Return the (X, Y) coordinate for the center point of the cell that contains the specified text.  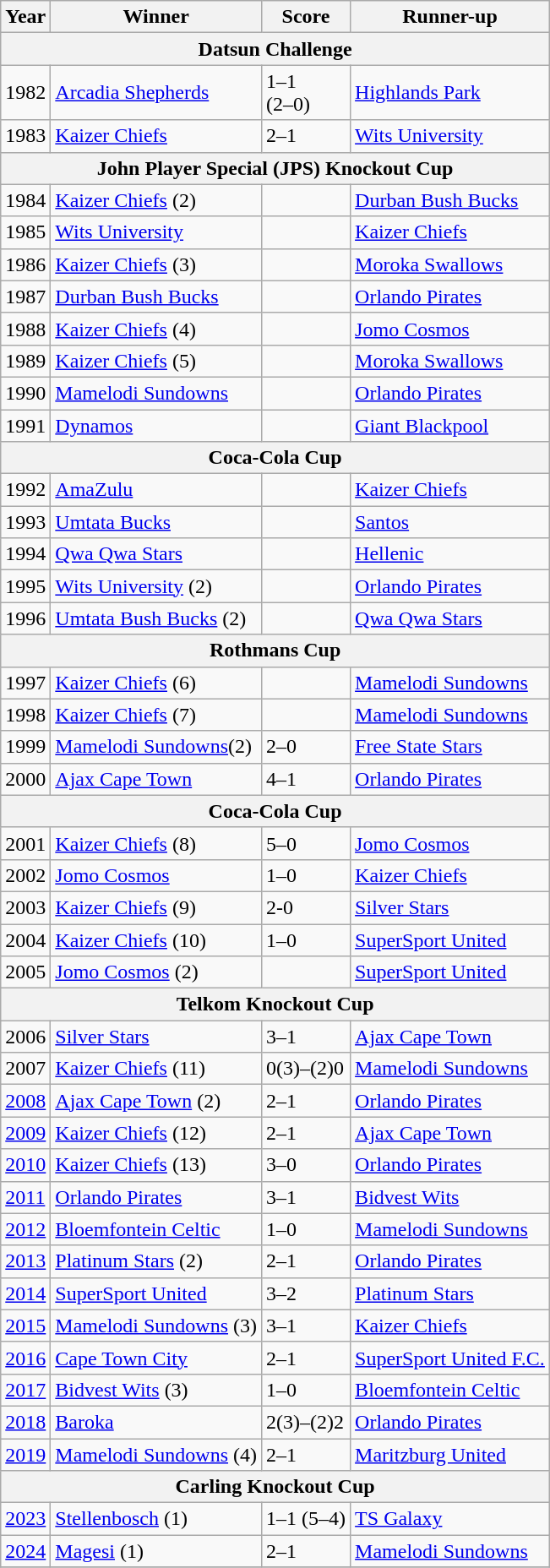
1993 (25, 522)
AmaZulu (156, 490)
2014 (25, 1293)
1986 (25, 264)
Telkom Knockout Cup (275, 1004)
1985 (25, 232)
2017 (25, 1390)
Kaizer Chiefs (9) (156, 907)
2002 (25, 875)
2013 (25, 1261)
2000 (25, 779)
Umtata Bush Bucks (2) (156, 618)
5–0 (306, 843)
Bidvest Wits (3) (156, 1390)
Jomo Cosmos (2) (156, 972)
2009 (25, 1133)
Umtata Bucks (156, 522)
Kaizer Chiefs (13) (156, 1165)
1995 (25, 586)
Ajax Cape Town (2) (156, 1101)
1–1 (5–4) (306, 1519)
2024 (25, 1551)
Kaizer Chiefs (11) (156, 1069)
1983 (25, 136)
Datsun Challenge (275, 49)
3–0 (306, 1165)
Arcadia Shepherds (156, 93)
Kaizer Chiefs (4) (156, 329)
2018 (25, 1422)
Dynamos (156, 425)
1994 (25, 554)
1982 (25, 93)
1992 (25, 490)
2-0 (306, 907)
1988 (25, 329)
2010 (25, 1165)
John Player Special (JPS) Knockout Cup (275, 168)
2011 (25, 1197)
Bidvest Wits (450, 1197)
Kaizer Chiefs (8) (156, 843)
SuperSport United F.C. (450, 1358)
2023 (25, 1519)
Stellenbosch (1) (156, 1519)
3–2 (306, 1293)
1998 (25, 715)
Platinum Stars (2) (156, 1261)
2005 (25, 972)
Winner (156, 17)
Mamelodi Sundowns (4) (156, 1454)
Wits University (2) (156, 586)
2003 (25, 907)
1996 (25, 618)
2008 (25, 1101)
Platinum Stars (450, 1293)
Kaizer Chiefs (3) (156, 264)
Kaizer Chiefs (7) (156, 715)
Santos (450, 522)
1997 (25, 683)
Kaizer Chiefs (2) (156, 200)
TS Galaxy (450, 1519)
1999 (25, 747)
Year (25, 17)
Free State Stars (450, 747)
0(3)–(2)0 (306, 1069)
Rothmans Cup (275, 651)
2007 (25, 1069)
1984 (25, 200)
Mamelodi Sundowns (3) (156, 1326)
Hellenic (450, 554)
1990 (25, 393)
Giant Blackpool (450, 425)
2004 (25, 940)
Cape Town City (156, 1358)
Kaizer Chiefs (10) (156, 940)
2016 (25, 1358)
Kaizer Chiefs (5) (156, 361)
2019 (25, 1454)
2(3)–(2)2 (306, 1422)
Highlands Park (450, 93)
2012 (25, 1229)
1991 (25, 425)
Kaizer Chiefs (6) (156, 683)
Kaizer Chiefs (12) (156, 1133)
Maritzburg United (450, 1454)
Baroka (156, 1422)
2015 (25, 1326)
1–1(2–0) (306, 93)
1987 (25, 297)
1989 (25, 361)
4–1 (306, 779)
Score (306, 17)
Carling Knockout Cup (275, 1487)
2–0 (306, 747)
Runner-up (450, 17)
Magesi (1) (156, 1551)
2006 (25, 1037)
2001 (25, 843)
Mamelodi Sundowns(2) (156, 747)
